Detect which cell encompasses the target text, then output its [X, Y] center coordinate. 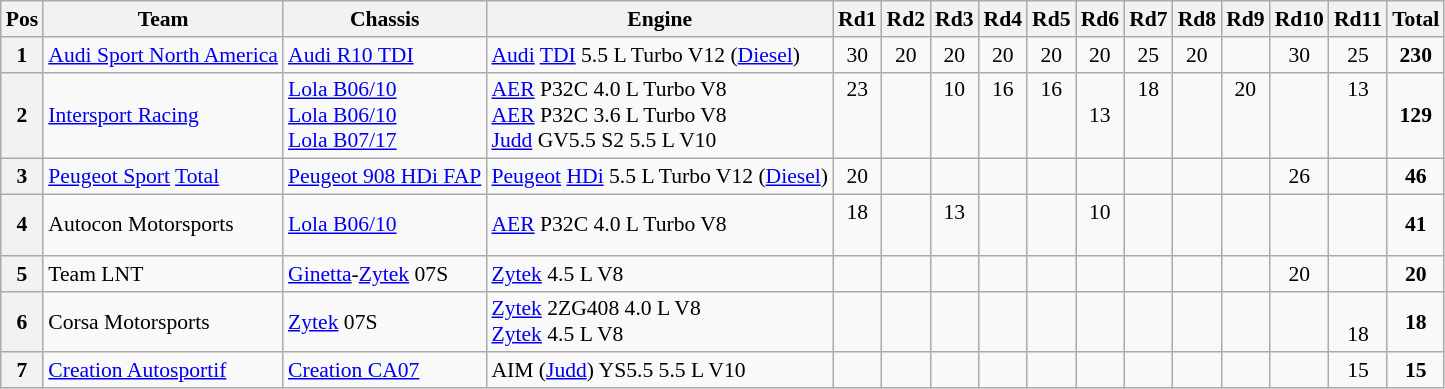
Peugeot 908 HDi FAP [384, 177]
Chassis [384, 19]
2 [22, 116]
46 [1416, 177]
7 [22, 371]
Rd10 [1300, 19]
Lola B06/10Lola B06/10Lola B07/17 [384, 116]
Audi Sport North America [163, 55]
AER P32C 4.0 L Turbo V8 [660, 226]
Zytek 2ZG408 4.0 L V8Zytek 4.5 L V8 [660, 322]
129 [1416, 116]
Creation Autosportif [163, 371]
Team LNT [163, 274]
Peugeot HDi 5.5 L Turbo V12 (Diesel) [660, 177]
Rd8 [1198, 19]
Corsa Motorsports [163, 322]
Audi R10 TDI [384, 55]
Rd7 [1148, 19]
3 [22, 177]
Rd9 [1246, 19]
5 [22, 274]
6 [22, 322]
Engine [660, 19]
Rd5 [1052, 19]
Zytek 4.5 L V8 [660, 274]
26 [1300, 177]
AIM (Judd) YS5.5 5.5 L V10 [660, 371]
Rd1 [858, 19]
Audi TDI 5.5 L Turbo V12 (Diesel) [660, 55]
4 [22, 226]
41 [1416, 226]
23 [858, 116]
230 [1416, 55]
Team [163, 19]
Rd6 [1100, 19]
Total [1416, 19]
Lola B06/10 [384, 226]
Ginetta-Zytek 07S [384, 274]
Rd3 [954, 19]
Zytek 07S [384, 322]
Peugeot Sport Total [163, 177]
Intersport Racing [163, 116]
Rd2 [906, 19]
AER P32C 4.0 L Turbo V8AER P32C 3.6 L Turbo V8Judd GV5.5 S2 5.5 L V10 [660, 116]
Rd4 [1004, 19]
Pos [22, 19]
Creation CA07 [384, 371]
1 [22, 55]
Rd11 [1358, 19]
Autocon Motorsports [163, 226]
